Output the [x, y] coordinate of the center of the cell containing the given text.  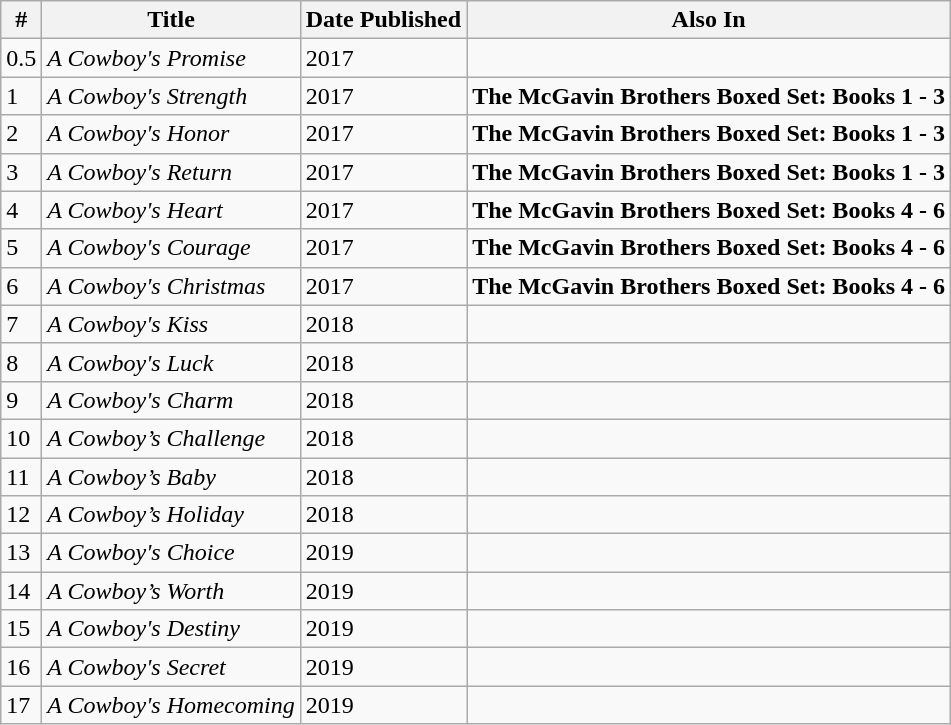
A Cowboy's Destiny [171, 629]
A Cowboy's Promise [171, 58]
7 [22, 324]
A Cowboy's Charm [171, 400]
A Cowboy’s Worth [171, 591]
A Cowboy's Heart [171, 210]
A Cowboy's Homecoming [171, 705]
A Cowboy's Courage [171, 248]
17 [22, 705]
12 [22, 515]
14 [22, 591]
Date Published [383, 20]
0.5 [22, 58]
A Cowboy's Christmas [171, 286]
A Cowboy's Honor [171, 134]
A Cowboy's Kiss [171, 324]
A Cowboy's Choice [171, 553]
# [22, 20]
11 [22, 477]
A Cowboy's Return [171, 172]
15 [22, 629]
A Cowboy's Strength [171, 96]
8 [22, 362]
3 [22, 172]
A Cowboy's Luck [171, 362]
Also In [709, 20]
10 [22, 438]
Title [171, 20]
A Cowboy’s Challenge [171, 438]
13 [22, 553]
16 [22, 667]
5 [22, 248]
4 [22, 210]
1 [22, 96]
6 [22, 286]
A Cowboy’s Baby [171, 477]
A Cowboy’s Holiday [171, 515]
9 [22, 400]
2 [22, 134]
A Cowboy's Secret [171, 667]
